Output the [X, Y] coordinate of the center of the cell containing the given text.  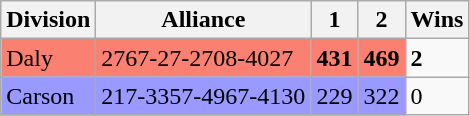
1 [334, 20]
Wins [437, 20]
Division [48, 20]
229 [334, 96]
322 [382, 96]
469 [382, 58]
2767-27-2708-4027 [204, 58]
Daly [48, 58]
Carson [48, 96]
217-3357-4967-4130 [204, 96]
431 [334, 58]
0 [437, 96]
Alliance [204, 20]
